Detect which cell encompasses the target text, then output its (x, y) center coordinate. 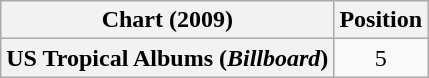
5 (381, 58)
Position (381, 20)
Chart (2009) (168, 20)
US Tropical Albums (Billboard) (168, 58)
